Detect which cell encompasses the target text, then output its (X, Y) center coordinate. 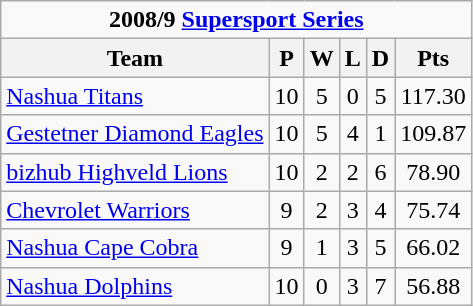
78.90 (434, 172)
L (352, 58)
56.88 (434, 286)
2008/9 Supersport Series (236, 20)
66.02 (434, 248)
7 (380, 286)
117.30 (434, 96)
W (322, 58)
D (380, 58)
bizhub Highveld Lions (135, 172)
Nashua Titans (135, 96)
Nashua Dolphins (135, 286)
Nashua Cape Cobra (135, 248)
109.87 (434, 134)
Chevrolet Warriors (135, 210)
75.74 (434, 210)
Team (135, 58)
P (286, 58)
Gestetner Diamond Eagles (135, 134)
Pts (434, 58)
6 (380, 172)
